Provide the (x, y) coordinate of the cell's center where the given text is located.  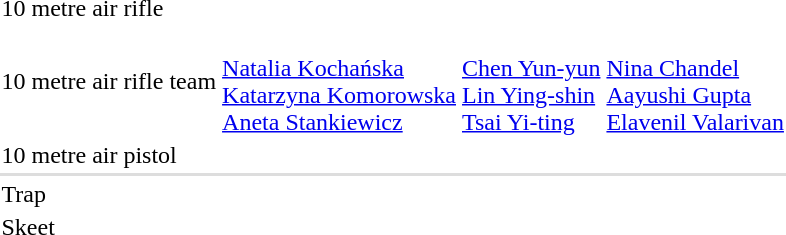
Nina ChandelAayushi GuptaElavenil Valarivan (695, 82)
10 metre air pistol (109, 155)
Natalia KochańskaKatarzyna KomorowskaAneta Stankiewicz (340, 82)
Chen Yun-yunLin Ying-shinTsai Yi-ting (530, 82)
10 metre air rifle team (109, 82)
Trap (109, 194)
